Identify which cell holds the provided text, then report its [x, y] central coordinate. 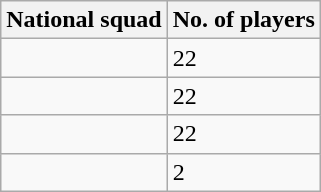
No. of players [244, 20]
2 [244, 172]
National squad [84, 20]
